Detect which cell encompasses the target text, then output its [x, y] center coordinate. 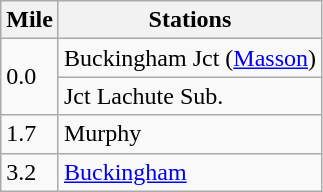
1.7 [30, 134]
0.0 [30, 77]
Stations [190, 20]
3.2 [30, 172]
Buckingham Jct (Masson) [190, 58]
Jct Lachute Sub. [190, 96]
Mile [30, 20]
Murphy [190, 134]
Buckingham [190, 172]
